Extract the [X, Y] coordinate from the center of the cell holding the provided text.  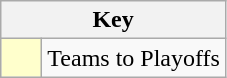
Key [114, 20]
Teams to Playoffs [134, 58]
